For the text-containing cell, return its midpoint in [x, y] coordinate format. 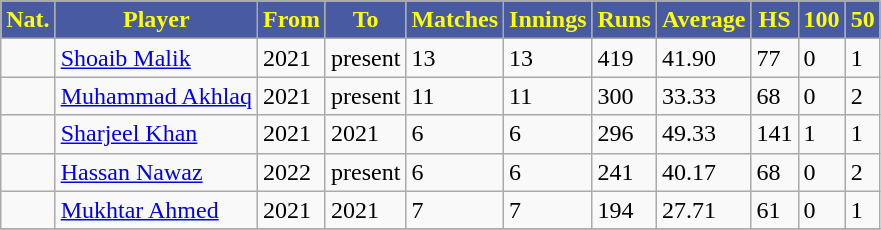
100 [822, 20]
From [292, 20]
77 [774, 58]
41.90 [704, 58]
40.17 [704, 172]
50 [862, 20]
Sharjeel Khan [156, 134]
Mukhtar Ahmed [156, 210]
Nat. [28, 20]
Shoaib Malik [156, 58]
Hassan Nawaz [156, 172]
296 [624, 134]
194 [624, 210]
141 [774, 134]
2022 [292, 172]
Matches [455, 20]
Runs [624, 20]
300 [624, 96]
33.33 [704, 96]
Muhammad Akhlaq [156, 96]
HS [774, 20]
Innings [548, 20]
419 [624, 58]
Average [704, 20]
241 [624, 172]
27.71 [704, 210]
49.33 [704, 134]
Player [156, 20]
61 [774, 210]
To [365, 20]
